Detect which cell encompasses the target text, then output its [x, y] center coordinate. 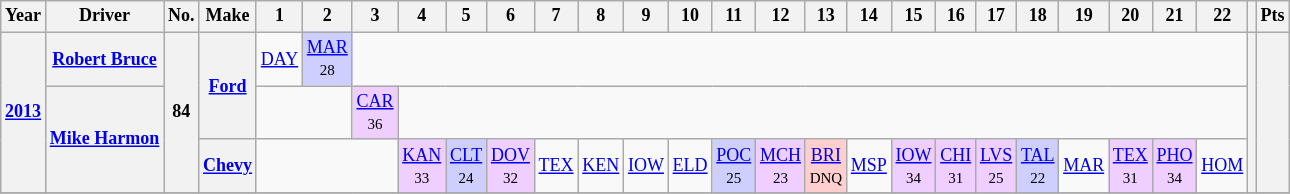
13 [826, 16]
Year [24, 16]
11 [734, 16]
1 [279, 16]
8 [601, 16]
2013 [24, 112]
Mike Harmon [104, 140]
IOW [646, 166]
LVS25 [996, 166]
Driver [104, 16]
9 [646, 16]
No. [182, 16]
19 [1084, 16]
CAR36 [375, 113]
84 [182, 112]
Make [228, 16]
15 [914, 16]
5 [466, 16]
10 [690, 16]
Pts [1272, 16]
3 [375, 16]
TEX31 [1130, 166]
18 [1038, 16]
Robert Bruce [104, 59]
17 [996, 16]
ELD [690, 166]
MAR28 [327, 59]
Chevy [228, 166]
4 [422, 16]
2 [327, 16]
6 [511, 16]
7 [556, 16]
MAR [1084, 166]
HOM [1222, 166]
Ford [228, 86]
20 [1130, 16]
12 [781, 16]
PHO34 [1174, 166]
DAY [279, 59]
MSP [868, 166]
16 [956, 16]
CHI31 [956, 166]
TEX [556, 166]
CLT24 [466, 166]
22 [1222, 16]
MCH23 [781, 166]
21 [1174, 16]
KEN [601, 166]
DOV32 [511, 166]
IOW34 [914, 166]
14 [868, 16]
POC25 [734, 166]
BRIDNQ [826, 166]
KAN33 [422, 166]
TAL22 [1038, 166]
